Scan for the cell matching the given text and deliver its [x, y] coordinate at center. 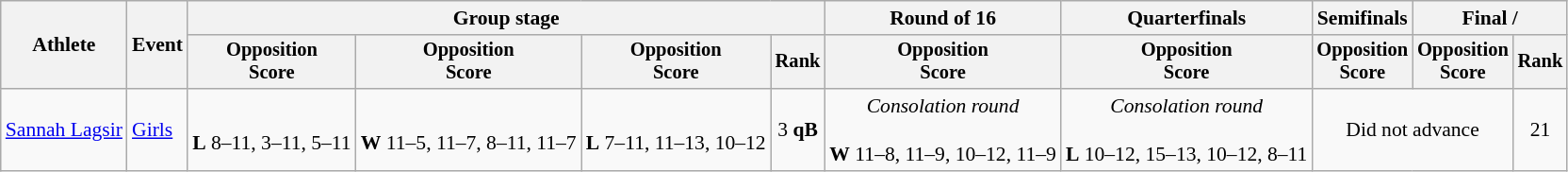
21 [1541, 130]
L 8–11, 3–11, 5–11 [271, 130]
3 qB [798, 130]
Final / [1490, 18]
Did not advance [1412, 130]
W 11–5, 11–7, 8–11, 11–7 [469, 130]
Girls [157, 130]
Consolation roundL 10–12, 15–13, 10–12, 8–11 [1187, 130]
Event [157, 45]
Quarterfinals [1187, 18]
Athlete [64, 45]
Round of 16 [942, 18]
L 7–11, 11–13, 10–12 [677, 130]
Group stage [506, 18]
Semifinals [1363, 18]
Sannah Lagsir [64, 130]
Consolation roundW 11–8, 11–9, 10–12, 11–9 [942, 130]
